Scan for the cell matching the given text and deliver its [x, y] coordinate at center. 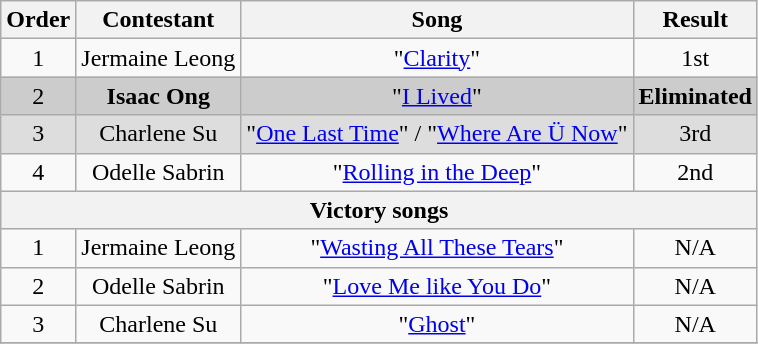
Eliminated [695, 96]
Order [38, 20]
Result [695, 20]
Song [437, 20]
4 [38, 172]
"Rolling in the Deep" [437, 172]
"Ghost" [437, 324]
2nd [695, 172]
Contestant [158, 20]
"Love Me like You Do" [437, 286]
"Clarity" [437, 58]
"I Lived" [437, 96]
3rd [695, 134]
"One Last Time" / "Where Are Ü Now" [437, 134]
"Wasting All These Tears" [437, 248]
1st [695, 58]
Victory songs [380, 210]
Isaac Ong [158, 96]
